For the text-containing cell, return its midpoint in [X, Y] coordinate format. 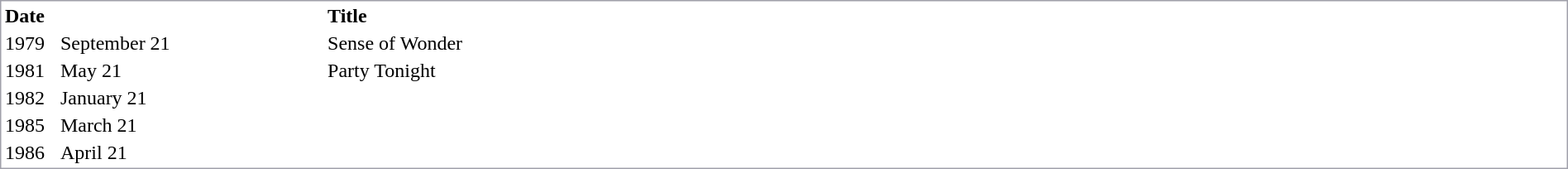
1986 [30, 153]
1979 [30, 44]
Sense of Wonder [680, 44]
April 21 [191, 153]
Title [680, 16]
March 21 [191, 125]
Date [30, 16]
Party Tonight [680, 70]
September 21 [191, 44]
May 21 [191, 70]
1982 [30, 99]
January 21 [191, 99]
1981 [30, 70]
1985 [30, 125]
